Search for the cell housing the specified text and yield its (X, Y) center coordinate. 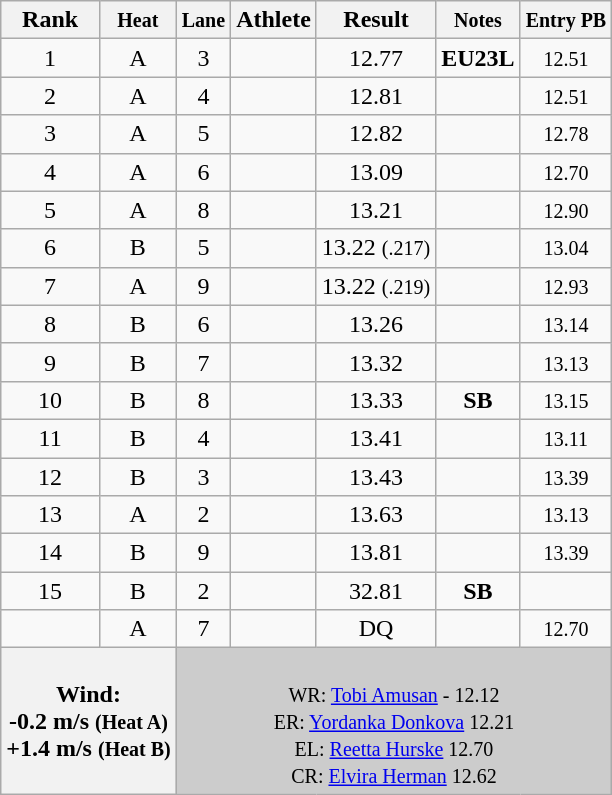
12.81 (376, 96)
12.93 (566, 286)
13.81 (376, 553)
Notes (478, 20)
13.22 (.219) (376, 286)
Result (376, 20)
14 (50, 553)
Entry PB (566, 20)
13 (50, 515)
Heat (138, 20)
13.41 (376, 438)
10 (50, 400)
12.90 (566, 210)
13.11 (566, 438)
12 (50, 477)
12.77 (376, 58)
Athlete (274, 20)
12.82 (376, 134)
13.43 (376, 477)
32.81 (376, 591)
DQ (376, 629)
13.63 (376, 515)
Wind:-0.2 m/s (Heat A)+1.4 m/s (Heat B) (88, 721)
13.33 (376, 400)
13.21 (376, 210)
13.09 (376, 172)
12.78 (566, 134)
Rank (50, 20)
1 (50, 58)
13.14 (566, 324)
13.15 (566, 400)
Lane (203, 20)
13.32 (376, 362)
WR: Tobi Amusan - 12.12ER: Yordanka Donkova 12.21 EL: Reetta Hurske 12.70CR: Elvira Herman 12.62 (394, 721)
13.04 (566, 248)
13.26 (376, 324)
15 (50, 591)
EU23L (478, 58)
13.22 (.217) (376, 248)
11 (50, 438)
